Return [x, y] of the center of cell containing provided text 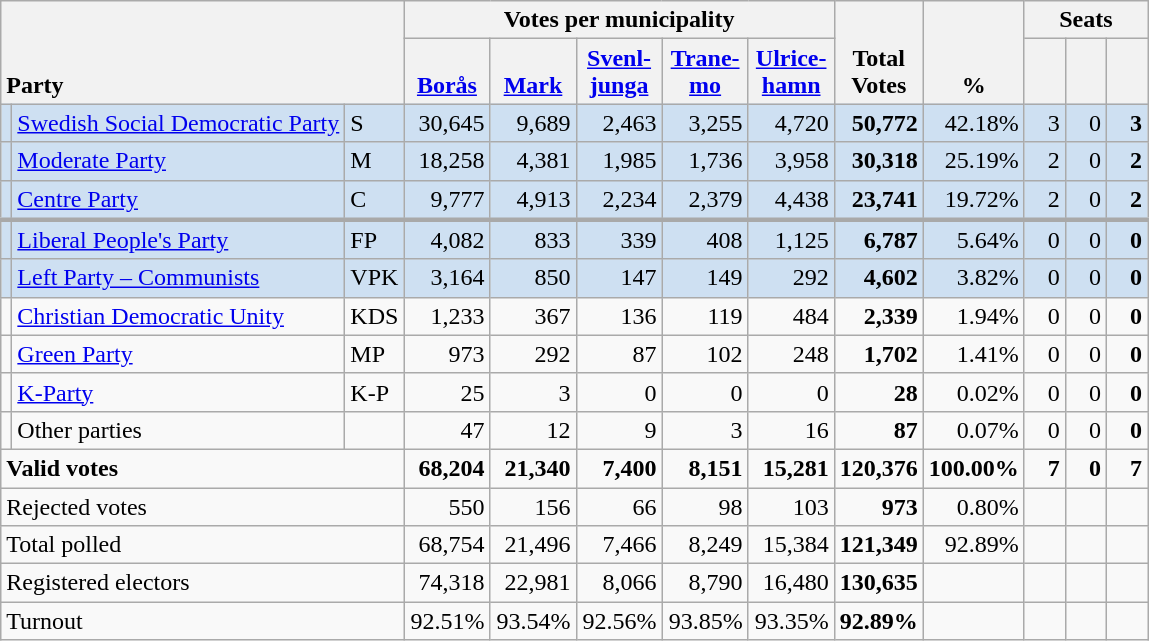
147 [619, 278]
8,151 [705, 468]
28 [878, 392]
Turnout [202, 621]
21,340 [533, 468]
2,463 [619, 123]
119 [705, 316]
Other parties [178, 430]
1,125 [791, 240]
1.41% [974, 354]
25.19% [974, 161]
9 [619, 430]
93.85% [705, 621]
4,381 [533, 161]
149 [705, 278]
339 [619, 240]
30,645 [447, 123]
68,204 [447, 468]
S [374, 123]
22,981 [533, 583]
FP [374, 240]
4,438 [791, 200]
100.00% [974, 468]
833 [533, 240]
74,318 [447, 583]
7,466 [619, 545]
21,496 [533, 545]
102 [705, 354]
103 [791, 507]
Rejected votes [202, 507]
1,736 [705, 161]
408 [705, 240]
Moderate Party [178, 161]
25 [447, 392]
KDS [374, 316]
19.72% [974, 200]
Votes per municipality [619, 20]
850 [533, 278]
8,790 [705, 583]
Seats [1086, 20]
Left Party – Communists [178, 278]
484 [791, 316]
1,233 [447, 316]
12 [533, 430]
550 [447, 507]
Christian Democratic Unity [178, 316]
2,379 [705, 200]
Party [202, 52]
47 [447, 430]
1,702 [878, 354]
Borås [447, 72]
Trane- mo [705, 72]
16,480 [791, 583]
23,741 [878, 200]
42.18% [974, 123]
K-Party [178, 392]
93.54% [533, 621]
Mark [533, 72]
Green Party [178, 354]
130,635 [878, 583]
4,913 [533, 200]
248 [791, 354]
K-P [374, 392]
VPK [374, 278]
Valid votes [202, 468]
98 [705, 507]
4,602 [878, 278]
3.82% [974, 278]
Total Votes [878, 52]
8,066 [619, 583]
4,082 [447, 240]
Liberal People's Party [178, 240]
4,720 [791, 123]
68,754 [447, 545]
2,234 [619, 200]
93.35% [791, 621]
3,164 [447, 278]
Swedish Social Democratic Party [178, 123]
6,787 [878, 240]
Registered electors [202, 583]
120,376 [878, 468]
0.80% [974, 507]
367 [533, 316]
50,772 [878, 123]
9,777 [447, 200]
Total polled [202, 545]
MP [374, 354]
15,384 [791, 545]
Svenl- junga [619, 72]
3,958 [791, 161]
1,985 [619, 161]
7,400 [619, 468]
8,249 [705, 545]
16 [791, 430]
M [374, 161]
3,255 [705, 123]
15,281 [791, 468]
2,339 [878, 316]
Centre Party [178, 200]
Ulrice- hamn [791, 72]
136 [619, 316]
121,349 [878, 545]
1.94% [974, 316]
C [374, 200]
156 [533, 507]
5.64% [974, 240]
% [974, 52]
0.02% [974, 392]
30,318 [878, 161]
92.56% [619, 621]
18,258 [447, 161]
92.51% [447, 621]
66 [619, 507]
9,689 [533, 123]
0.07% [974, 430]
